Provide the (x, y) coordinate of the cell's center where the given text is located.  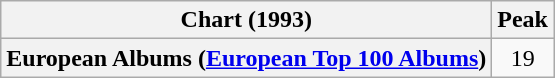
European Albums (European Top 100 Albums) (246, 58)
Chart (1993) (246, 20)
19 (523, 58)
Peak (523, 20)
